Scan for the cell matching the given text and deliver its (X, Y) coordinate at center. 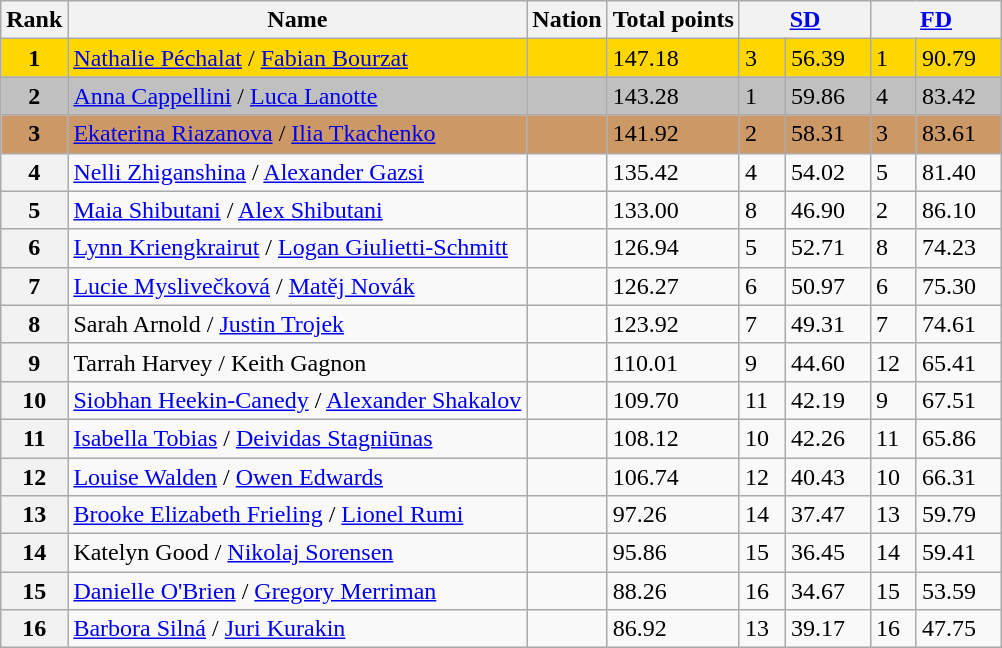
74.61 (958, 324)
133.00 (673, 210)
Isabella Tobias / Deividas Stagniūnas (298, 438)
Maia Shibutani / Alex Shibutani (298, 210)
143.28 (673, 96)
67.51 (958, 400)
135.42 (673, 172)
81.40 (958, 172)
90.79 (958, 58)
88.26 (673, 591)
37.47 (828, 515)
123.92 (673, 324)
97.26 (673, 515)
42.19 (828, 400)
74.23 (958, 248)
95.86 (673, 553)
59.86 (828, 96)
86.92 (673, 629)
109.70 (673, 400)
Nelli Zhiganshina / Alexander Gazsi (298, 172)
Ekaterina Riazanova / Ilia Tkachenko (298, 134)
50.97 (828, 286)
83.61 (958, 134)
106.74 (673, 477)
39.17 (828, 629)
126.94 (673, 248)
58.31 (828, 134)
56.39 (828, 58)
FD (936, 20)
Danielle O'Brien / Gregory Merriman (298, 591)
42.26 (828, 438)
75.30 (958, 286)
Barbora Silná / Juri Kurakin (298, 629)
54.02 (828, 172)
Tarrah Harvey / Keith Gagnon (298, 362)
52.71 (828, 248)
Louise Walden / Owen Edwards (298, 477)
86.10 (958, 210)
53.59 (958, 591)
Lucie Myslivečková / Matěj Novák (298, 286)
40.43 (828, 477)
34.67 (828, 591)
SD (804, 20)
Katelyn Good / Nikolaj Sorensen (298, 553)
59.79 (958, 515)
65.41 (958, 362)
49.31 (828, 324)
126.27 (673, 286)
Sarah Arnold / Justin Trojek (298, 324)
46.90 (828, 210)
66.31 (958, 477)
59.41 (958, 553)
Rank (34, 20)
110.01 (673, 362)
Total points (673, 20)
83.42 (958, 96)
36.45 (828, 553)
141.92 (673, 134)
Name (298, 20)
Brooke Elizabeth Frieling / Lionel Rumi (298, 515)
Nation (567, 20)
Nathalie Péchalat / Fabian Bourzat (298, 58)
Lynn Kriengkrairut / Logan Giulietti-Schmitt (298, 248)
Anna Cappellini / Luca Lanotte (298, 96)
65.86 (958, 438)
47.75 (958, 629)
147.18 (673, 58)
44.60 (828, 362)
108.12 (673, 438)
Siobhan Heekin-Canedy / Alexander Shakalov (298, 400)
